Find where the given text appears and provide that cell's center as (X, Y) coordinate. 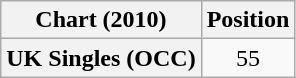
55 (248, 58)
Chart (2010) (101, 20)
Position (248, 20)
UK Singles (OCC) (101, 58)
